Return (x, y) of the center of cell containing provided text 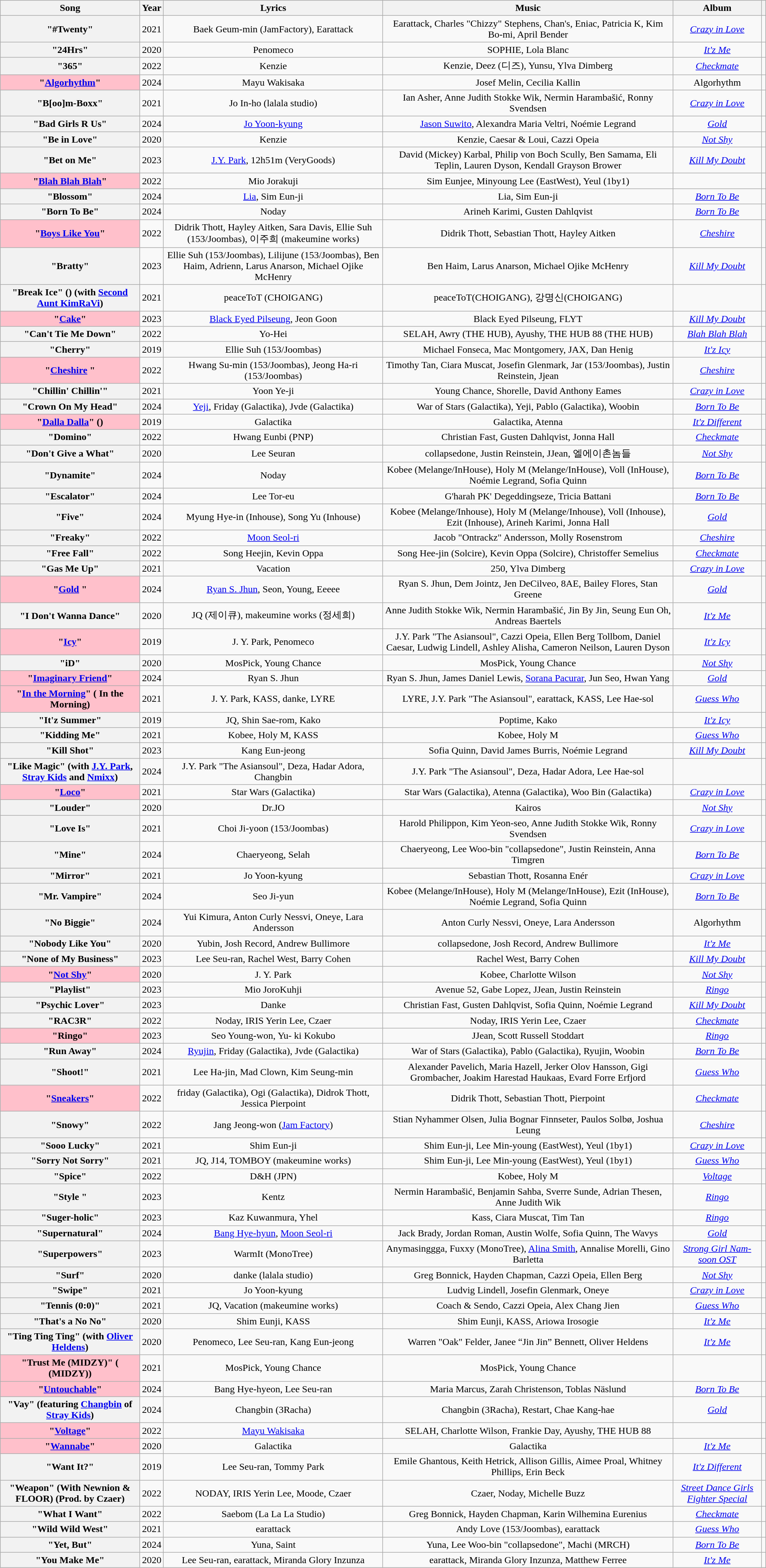
Penomeco, Lee Seu-ran, Kang Eun-jeong (273, 1342)
"Tennis (0:0)" (70, 1305)
Ian Asher, Anne Judith Stokke Wik, Nermin Harambašić, Ronny Svendsen (528, 103)
Yoon Ye-ji (273, 391)
WarmIt (MonoTree) (273, 1254)
Lee Seu-ran, earattack, Miranda Glory Inzunza (273, 1560)
Saebom (La La La Studio) (273, 1514)
"Sorry Not Sorry" (70, 1161)
Kass, Ciara Muscat, Tim Tan (528, 1218)
Jacob "Ontrackz" Andersson, Molly Rosenstrom (528, 538)
Emile Ghantous, Keith Hetrick, Allison Gillis, Aimee Proal, Whitney Phillips, Erin Beck (528, 1467)
J. Y. Park (273, 974)
250, Ylva Dimberg (528, 568)
J.Y. Park "The Asiansoul", Deza, Hadar Adora, Changbin (273, 772)
JQ, Shin Sae-rom, Kako (273, 720)
"Blossom" (70, 196)
G'harah PK' Degeddingseze, Tricia Battani (528, 496)
Music (528, 8)
Alexander Pavelich, Maria Hazell, Jerker Olov Hansson, Gigi Grombacher, Joakim Harestad Haukaas, Evard Forre Erfjord (528, 1072)
"Algorhythm" (70, 82)
Anton Curly Nessvi, Oneye, Lara Andersson (528, 923)
Ryujin, Friday (Galactika), Jvde (Galactika) (273, 1051)
Bang Hye-hyun, Moon Seol-ri (273, 1233)
"Snowy" (70, 1125)
J.Y. Park "The Asiansoul", Deza, Hadar Adora, Lee Hae-sol (528, 772)
Song Heejin, Kevin Oppa (273, 553)
Vacation (273, 568)
"Run Away" (70, 1051)
Kenzie, Deez (디즈), Yunsu, Ylva Dimberg (528, 66)
"Icy" (70, 642)
"#Twenty" (70, 29)
J.Y. Park, 12h51m (VeryGoods) (273, 160)
"RAC3R" (70, 1020)
Warren "Oak" Felder, Janee “Jin Jin” Bennett, Oliver Heldens (528, 1342)
Myung Hye-in (Inhouse), Song Yu (Inhouse) (273, 517)
Kobee (Melange/InHouse), Holy M (Melange/InHouse), Ezit (InHouse), Noémie Legrand, Sofia Quinn (528, 896)
Timothy Tan, Ciara Muscat, Josefin Glenmark, Jar (153/Joombas), Justin Reinstein, Jjean (528, 370)
"Dynamite" (70, 475)
"Gas Me Up" (70, 568)
"Vay" (featuring Changbin of Stray Kids) (70, 1410)
Anymasinggga, Fuxxy (MonoTree), Alina Smith, Annalise Morelli, Gino Barletta (528, 1254)
Didrik Thott, Hayley Aitken, Sara Davis, Ellie Suh (153/Joombas), 이주희 (makeumine works) (273, 234)
Kobee (Melange/InHouse), Holy M (Melange/InHouse), Voll (InHouse), Noémie Legrand, Sofia Quinn (528, 475)
"Born To Be" (70, 212)
"Want It?" (70, 1467)
"Boys Like You" (70, 234)
Yui Kimura, Anton Curly Nessvi, Oneye, Lara Andersson (273, 923)
Moon Seol-ri (273, 538)
"Cheshire " (70, 370)
D&H (JPN) (273, 1176)
"Gold " (70, 589)
"You Make Me" (70, 1560)
Baek Geum-min (JamFactory), Earattack (273, 29)
Ludvig Lindell, Josefin Glenmark, Oneye (528, 1290)
"It'z Summer" (70, 720)
"Shoot!" (70, 1072)
Album (717, 8)
"Not Shy" (70, 974)
Jang Jeong-won (Jam Factory) (273, 1125)
Black Eyed Pilseung, FLYT (528, 319)
Sim Eunjee, Minyoung Lee (EastWest), Yeul (1by1) (528, 181)
"Sooo Lucky" (70, 1145)
Kentz (273, 1197)
"Nobody Like You" (70, 943)
War of Stars (Galactika), Yeji, Pablo (Galactika), Woobin (528, 406)
Jason Suwito, Alexandra Maria Veltri, Noémie Legrand (528, 124)
"No Biggie" (70, 923)
"Mirror" (70, 876)
LYRE, J.Y. Park "The Asiansoul", earattack, KASS, Lee Hae-sol (528, 699)
Seo Ji-yun (273, 896)
"Superpowers" (70, 1254)
"Psychic Lover" (70, 1005)
Nermin Harambašić, Benjamin Sahba, Sverre Sunde, Adrian Thesen, Anne Judith Wik (528, 1197)
J. Y. Park, KASS, danke, LYRE (273, 699)
"Break Ice" () (with Second Aunt KimRaVi) (70, 298)
"iD" (70, 663)
David (Mickey) Karbal, Philip von Boch Scully, Ben Samama, Eli Teplin, Lauren Dyson, Kendall Grayson Brower (528, 160)
earattack (273, 1529)
"Cherry" (70, 349)
Kairos (528, 808)
"Kidding Me" (70, 735)
J.Y. Park "The Asiansoul", Cazzi Opeia, Ellen Berg Tollbom, Daniel Caesar, Ludwig Lindell, Ashley Alisha, Cameron Neilson, Lauren Dyson (528, 642)
Galactika, Atenna (528, 422)
"Dalla Dalla" () (70, 422)
Bang Hye-hyeon, Lee Seu-ran (273, 1389)
Mio JoroKuhji (273, 989)
Ellie Suh (153/Joombas) (273, 349)
Lee Seu-ran, Tommy Park (273, 1467)
"None of My Business" (70, 959)
"Playlist" (70, 989)
Greg Bonnick, Hayden Chapman, Karin Wilhemina Eurenius (528, 1514)
"24Hrs" (70, 50)
Ellie Suh (153/Joombas), Lilijune (153/Joombas), Ben Haim, Adrienn, Larus Anarson, Michael Ojike McHenry (273, 266)
peaceToT(CHOIGANG), 강명신(CHOIGANG) (528, 298)
"Trust Me (MIDZY)" ( (MIDZY)) (70, 1368)
Lee Seuran (273, 453)
"Weapon" (With Newnion & FLOOR) (Prod. by Czaer) (70, 1493)
Ryan S. Jhun, Seon, Young, Eeeee (273, 589)
Ryan S. Jhun, James Daniel Lewis, Sorana Pacurar, Jun Seo, Hwan Yang (528, 678)
Lee Seu-ran, Rachel West, Barry Cohen (273, 959)
Yuna, Saint (273, 1545)
"In the Morning" ( In the Morning) (70, 699)
Poptime, Kako (528, 720)
Ryan S. Jhun, Dem Jointz, Jen DeCilveo, 8AE, Bailey Flores, Stan Greene (528, 589)
Yuna, Lee Woo-bin "collapsedone", Machi (MRCH) (528, 1545)
"Cake" (70, 319)
Jack Brady, Jordan Roman, Austin Wolfe, Sofia Quinn, The Wavys (528, 1233)
"Swipe" (70, 1290)
"Chillin' Chillin'" (70, 391)
Avenue 52, Gabe Lopez, JJean, Justin Reinstein (528, 989)
"Style " (70, 1197)
Year (152, 8)
"Crown On My Head" (70, 406)
Kaz Kuwanmura, Yhel (273, 1218)
Penomeco (273, 50)
Lyrics (273, 8)
Kenzie, Caesar & Loui, Cazzi Opeia (528, 139)
Black Eyed Pilseung, Jeon Goon (273, 319)
"Surf" (70, 1275)
Czaer, Noday, Michelle Buzz (528, 1493)
Rachel West, Barry Cohen (528, 959)
Chaeryeong, Lee Woo-bin "collapsedone", Justin Reinstein, Anna Timgren (528, 855)
J. Y. Park, Penomeco (273, 642)
peaceToT (CHOIGANG) (273, 298)
Choi Ji-yoon (153/Joombas) (273, 828)
Street Dance Girls Fighter Special (717, 1493)
"Blah Blah Blah" (70, 181)
Harold Philippon, Kim Yeon-seo, Anne Judith Stokke Wik, Ronny Svendsen (528, 828)
friday (Galactika), Ogi (Galactika), Didrok Thott, Jessica Pierpoint (273, 1098)
Yeji, Friday (Galactika), Jvde (Galactika) (273, 406)
Hwang Eunbi (PNP) (273, 437)
"Escalator" (70, 496)
Mio Jorakuji (273, 181)
Stian Nyhammer Olsen, Julia Bognar Finnseter, Paulos Solbø, Joshua Leung (528, 1125)
Kobee, Holy M, KASS (273, 735)
"Can't Tie Me Down" (70, 334)
"Domino" (70, 437)
Yubin, Josh Record, Andrew Bullimore (273, 943)
"I Don't Wanna Dance" (70, 616)
War of Stars (Galactika), Pablo (Galactika), Ryujin, Woobin (528, 1051)
Lee Ha-jin, Mad Clown, Kim Seung-min (273, 1072)
Star Wars (Galactika), Atenna (Galactika), Woo Bin (Galactika) (528, 792)
Shim Eunji, KASS (273, 1321)
danke (lalala studio) (273, 1275)
"Five" (70, 517)
Kobee, Charlotte Wilson (528, 974)
Kang Eun-jeong (273, 751)
"Bad Girls R Us" (70, 124)
Dr.JO (273, 808)
NODAY, IRIS Yerin Lee, Moode, Czaer (273, 1493)
Young Chance, Shorelle, David Anthony Eames (528, 391)
Shim Eunji, KASS, Ariowa Irosogie (528, 1321)
"Mine" (70, 855)
"Imaginary Friend" (70, 678)
"Kill Shot" (70, 751)
"365" (70, 66)
"Wild Wild West" (70, 1529)
Danke (273, 1005)
Jo In-ho (lalala studio) (273, 103)
"Like Magic" (with J.Y. Park, Stray Kids and Nmixx) (70, 772)
Chaeryeong, Selah (273, 855)
Andy Love (153/Joombas), earattack (528, 1529)
Christian Fast, Gusten Dahlqvist, Jonna Hall (528, 437)
"Louder" (70, 808)
Arineh Karimi, Gusten Dahlqvist (528, 212)
"Supernatural" (70, 1233)
Christian Fast, Gusten Dahlqvist, Sofia Quinn, Noémie Legrand (528, 1005)
Yo-Hei (273, 334)
Earattack, Charles "Chizzy" Stephens, Chan's, Eniac, Patricia K, Kim Bo-mi, April Bender (528, 29)
collapsedone, Justin Reinstein, JJean, 엘에이촌놈들 (528, 453)
"Bet on Me" (70, 160)
"Ringo" (70, 1036)
Sofia Quinn, David James Burris, Noémie Legrand (528, 751)
SELAH, Charlotte Wilson, Frankie Day, Ayushy, THE HUB 88 (528, 1431)
Didrik Thott, Sebastian Thott, Pierpoint (528, 1098)
"Bratty" (70, 266)
Didrik Thott, Sebastian Thott, Hayley Aitken (528, 234)
Voltage (717, 1176)
Changbin (3Racha), Restart, Chae Kang-hae (528, 1410)
Kobee (Melange/Inhouse), Holy M (Melange/Inhouse), Voll (Inhouse), Ezit (Inhouse), Arineh Karimi, Jonna Hall (528, 517)
"Wannabe" (70, 1446)
"Spice" (70, 1176)
JQ (제이큐), makeumine works (정세희) (273, 616)
"Suger-holic" (70, 1218)
Shim Eun-ji (273, 1145)
Ben Haim, Larus Anarson, Michael Ojike McHenry (528, 266)
Blah Blah Blah (717, 334)
"B[oo]m-Boxx" (70, 103)
Maria Marcus, Zarah Christenson, Toblas Näslund (528, 1389)
"Free Fall" (70, 553)
"Freaky" (70, 538)
JQ, Vacation (makeumine works) (273, 1305)
Song (70, 8)
"Voltage" (70, 1431)
Changbin (3Racha) (273, 1410)
Lee Tor-eu (273, 496)
"Sneakers" (70, 1098)
"Mr. Vampire" (70, 896)
"That's a No No" (70, 1321)
earattack, Miranda Glory Inzunza, Matthew Ferree (528, 1560)
Michael Fonseca, Mac Montgomery, JAX, Dan Henig (528, 349)
Greg Bonnick, Hayden Chapman, Cazzi Opeia, Ellen Berg (528, 1275)
SELAH, Awry (THE HUB), Ayushy, THE HUB 88 (THE HUB) (528, 334)
"Be in Love" (70, 139)
Sebastian Thott, Rosanna Enér (528, 876)
Star Wars (Galactika) (273, 792)
"Don't Give a What" (70, 453)
Song Hee-jin (Solcire), Kevin Oppa (Solcire), Christoffer Semelius (528, 553)
Anne Judith Stokke Wik, Nermin Harambašić, Jin By Jin, Seung Eun Oh, Andreas Baertels (528, 616)
Ryan S. Jhun (273, 678)
JJean, Scott Russell Stoddart (528, 1036)
Strong Girl Nam-soon OST (717, 1254)
"Love Is" (70, 828)
"Yet, But" (70, 1545)
SOPHIE, Lola Blanc (528, 50)
collapsedone, Josh Record, Andrew Bullimore (528, 943)
Coach & Sendo, Cazzi Opeia, Alex Chang Jien (528, 1305)
Josef Melin, Cecilia Kallin (528, 82)
"Loco" (70, 792)
"Ting Ting Ting" (with Oliver Heldens) (70, 1342)
Seo Young-won, Yu- ki Kokubo (273, 1036)
Hwang Su-min (153/Joombas), Jeong Ha-ri (153/Joombas) (273, 370)
"Untouchable" (70, 1389)
JQ, J14, TOMBOY (makeumine works) (273, 1161)
"What I Want" (70, 1514)
